Scan for the cell matching the given text and deliver its (x, y) coordinate at center. 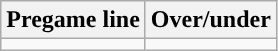
Pregame line (74, 20)
Over/under (210, 20)
